Detect which cell encompasses the target text, then output its [x, y] center coordinate. 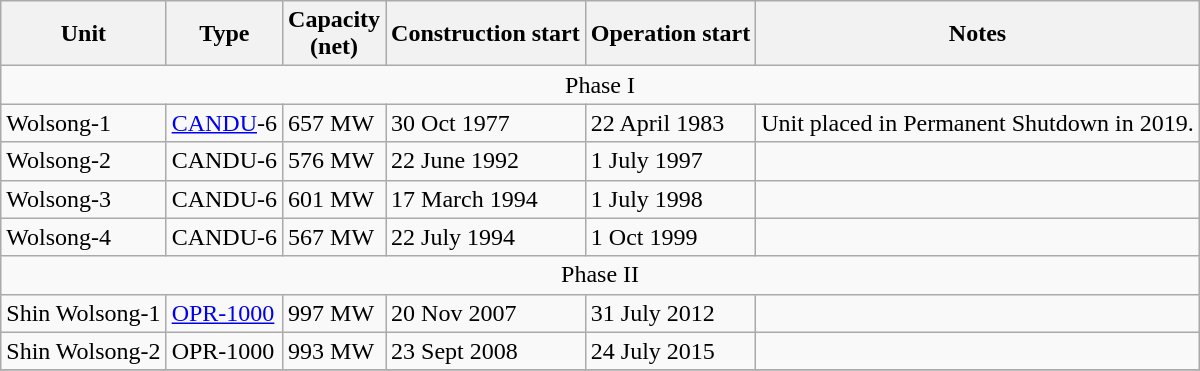
20 Nov 2007 [486, 313]
Unit placed in Permanent Shutdown in 2019. [978, 123]
22 July 1994 [486, 237]
601 MW [334, 199]
Type [224, 34]
1 July 1997 [670, 161]
Wolsong-2 [84, 161]
657 MW [334, 123]
Unit [84, 34]
Shin Wolsong-2 [84, 351]
Wolsong-1 [84, 123]
Notes [978, 34]
31 July 2012 [670, 313]
Operation start [670, 34]
993 MW [334, 351]
Wolsong-4 [84, 237]
Phase II [600, 275]
Capacity(net) [334, 34]
997 MW [334, 313]
22 June 1992 [486, 161]
Wolsong-3 [84, 199]
Construction start [486, 34]
22 April 1983 [670, 123]
567 MW [334, 237]
Shin Wolsong-1 [84, 313]
23 Sept 2008 [486, 351]
1 July 1998 [670, 199]
30 Oct 1977 [486, 123]
24 July 2015 [670, 351]
Phase I [600, 85]
576 MW [334, 161]
17 March 1994 [486, 199]
1 Oct 1999 [670, 237]
